From the cell containing the given text, extract its center point as (X, Y) coordinate. 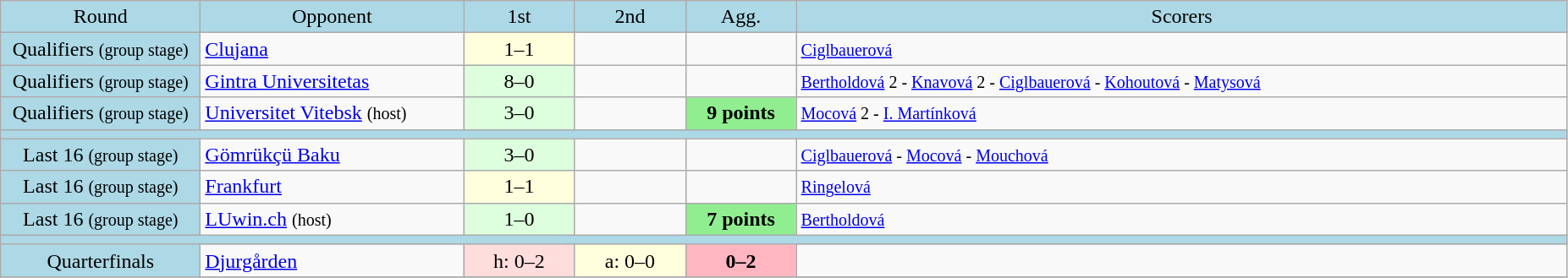
8–0 (520, 81)
0–2 (741, 260)
Bertholdová 2 - Knavová 2 - Ciglbauerová - Kohoutová - Matysová (1181, 81)
Djurgården (332, 260)
9 points (741, 113)
Quarterfinals (101, 260)
Gömrükçü Baku (332, 155)
Scorers (1181, 17)
h: 0–2 (520, 260)
2nd (630, 17)
Mocová 2 - I. Martínková (1181, 113)
Frankfurt (332, 187)
Ciglbauerová - Mocová - Mouchová (1181, 155)
LUwin.ch (host) (332, 219)
Bertholdová (1181, 219)
Universitet Vitebsk (host) (332, 113)
Gintra Universitetas (332, 81)
a: 0–0 (630, 260)
Clujana (332, 49)
Ciglbauerová (1181, 49)
Ringelová (1181, 187)
7 points (741, 219)
Agg. (741, 17)
1–0 (520, 219)
Opponent (332, 17)
Round (101, 17)
1st (520, 17)
